Determine the (X, Y) coordinate at the center of the cell enclosing the given text.  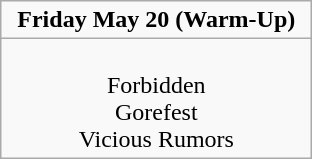
Friday May 20 (Warm-Up) (156, 20)
Forbidden Gorefest Vicious Rumors (156, 98)
